Output the [X, Y] coordinate of the center of the cell containing the given text.  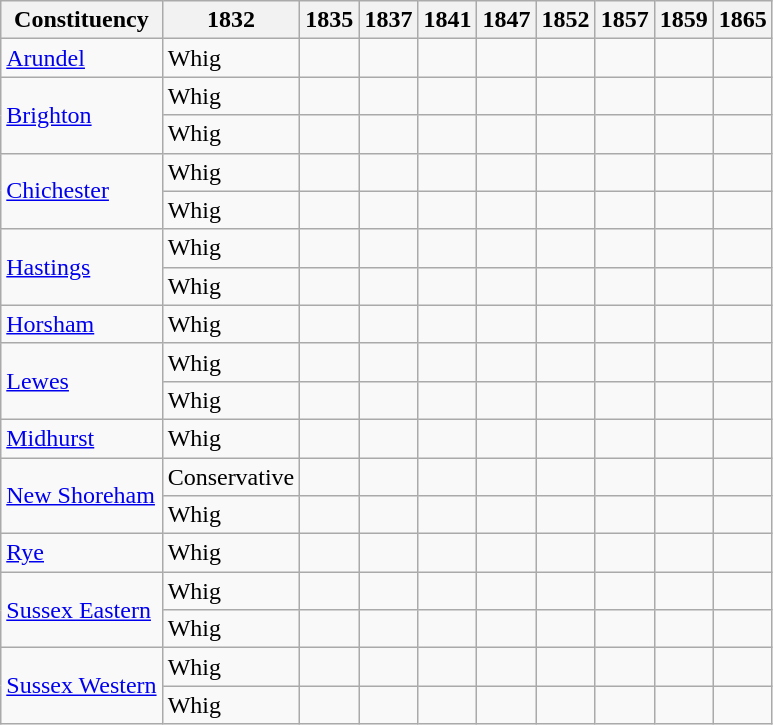
Chichester [82, 191]
Brighton [82, 115]
1859 [684, 20]
1835 [330, 20]
Sussex Western [82, 686]
1852 [566, 20]
Horsham [82, 324]
1837 [388, 20]
Lewes [82, 381]
Conservative [231, 477]
1857 [624, 20]
New Shoreham [82, 496]
Arundel [82, 58]
Midhurst [82, 438]
Constituency [82, 20]
Hastings [82, 267]
1847 [506, 20]
1841 [448, 20]
Rye [82, 553]
1865 [742, 20]
1832 [231, 20]
Sussex Eastern [82, 610]
